Locate the cell with the specified text and output its [x, y] center coordinate. 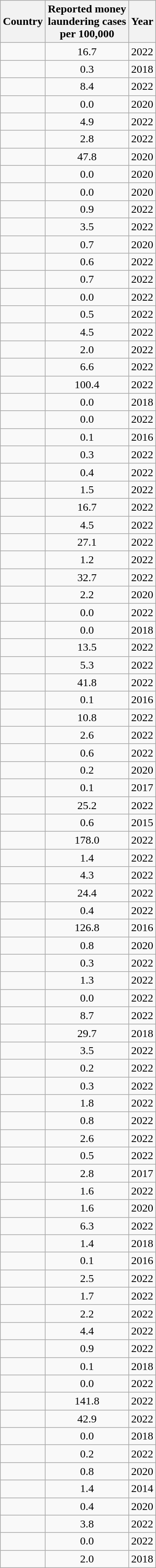
24.4 [87, 893]
Country [23, 22]
2.5 [87, 1278]
4.4 [87, 1331]
10.8 [87, 717]
2014 [143, 1489]
32.7 [87, 577]
6.6 [87, 367]
4.3 [87, 875]
Year [143, 22]
Reported moneylaundering casesper 100,000 [87, 22]
141.8 [87, 1401]
5.3 [87, 665]
8.7 [87, 1015]
1.5 [87, 490]
41.8 [87, 682]
29.7 [87, 1033]
25.2 [87, 805]
1.7 [87, 1296]
1.2 [87, 560]
178.0 [87, 840]
2015 [143, 823]
47.8 [87, 157]
42.9 [87, 1419]
13.5 [87, 647]
1.3 [87, 980]
1.8 [87, 1103]
126.8 [87, 928]
27.1 [87, 542]
3.8 [87, 1524]
4.9 [87, 122]
100.4 [87, 385]
8.4 [87, 87]
6.3 [87, 1226]
